Find where the given text appears and provide that cell's center as (x, y) coordinate. 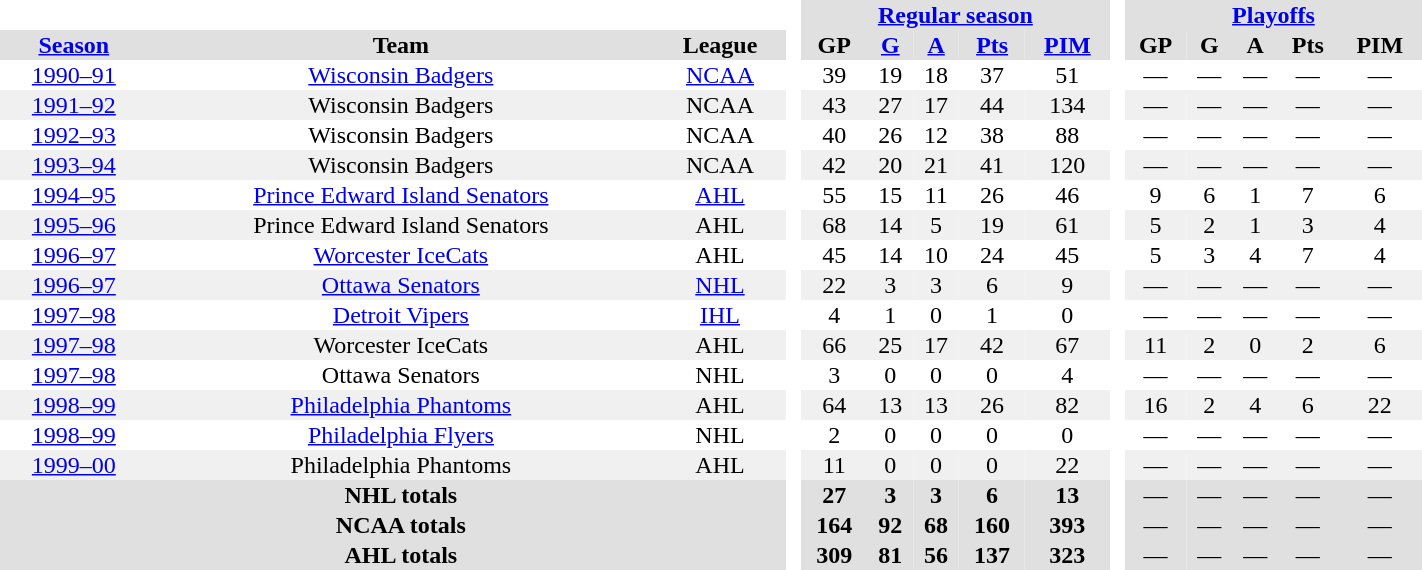
Team (401, 45)
Season (74, 45)
Philadelphia Flyers (401, 435)
16 (1156, 405)
41 (992, 165)
1999–00 (74, 465)
44 (992, 105)
323 (1067, 555)
393 (1067, 525)
20 (890, 165)
AHL totals (401, 555)
Detroit Vipers (401, 315)
1993–94 (74, 165)
64 (834, 405)
1991–92 (74, 105)
1990–91 (74, 75)
46 (1067, 195)
1995–96 (74, 225)
88 (1067, 135)
309 (834, 555)
51 (1067, 75)
56 (936, 555)
24 (992, 255)
10 (936, 255)
160 (992, 525)
40 (834, 135)
43 (834, 105)
38 (992, 135)
67 (1067, 345)
82 (1067, 405)
61 (1067, 225)
37 (992, 75)
League (720, 45)
1994–95 (74, 195)
15 (890, 195)
Playoffs (1274, 15)
81 (890, 555)
134 (1067, 105)
164 (834, 525)
25 (890, 345)
92 (890, 525)
21 (936, 165)
Regular season (955, 15)
66 (834, 345)
IHL (720, 315)
55 (834, 195)
NHL totals (401, 495)
18 (936, 75)
NCAA totals (401, 525)
12 (936, 135)
137 (992, 555)
1992–93 (74, 135)
120 (1067, 165)
39 (834, 75)
